Scan for the cell matching the given text and deliver its [x, y] coordinate at center. 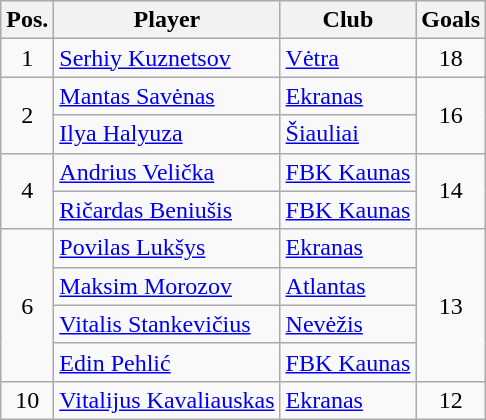
10 [28, 400]
14 [451, 191]
Maksim Morozov [167, 286]
Player [167, 20]
2 [28, 115]
6 [28, 305]
Pos. [28, 20]
Atlantas [348, 286]
Serhiy Kuznetsov [167, 58]
13 [451, 305]
Andrius Velička [167, 172]
Edin Pehlić [167, 362]
1 [28, 58]
Nevėžis [348, 324]
Club [348, 20]
Vitalijus Kavaliauskas [167, 400]
Vėtra [348, 58]
16 [451, 115]
Šiauliai [348, 134]
Povilas Lukšys [167, 248]
18 [451, 58]
Vitalis Stankevičius [167, 324]
Goals [451, 20]
12 [451, 400]
4 [28, 191]
Ričardas Beniušis [167, 210]
Ilya Halyuza [167, 134]
Mantas Savėnas [167, 96]
